Output the (x, y) coordinate of the center of the cell containing the given text.  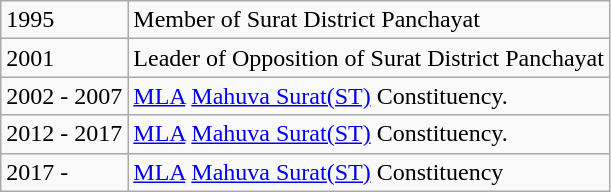
2017 - (64, 172)
2002 - 2007 (64, 96)
1995 (64, 20)
2012 - 2017 (64, 134)
MLA Mahuva Surat(ST) Constituency (369, 172)
2001 (64, 58)
Leader of Opposition of Surat District Panchayat (369, 58)
Member of Surat District Panchayat (369, 20)
